Capture the cell that displays the provided text and extract its (X, Y) central coordinate. 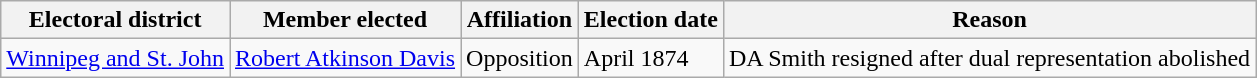
Member elected (346, 20)
DA Smith resigned after dual representation abolished (989, 58)
Affiliation (520, 20)
Opposition (520, 58)
Winnipeg and St. John (116, 58)
Election date (650, 20)
Robert Atkinson Davis (346, 58)
Reason (989, 20)
Electoral district (116, 20)
April 1874 (650, 58)
